Pinpoint the cell where the given text exists, returning its (X, Y) midpoint coordinate. 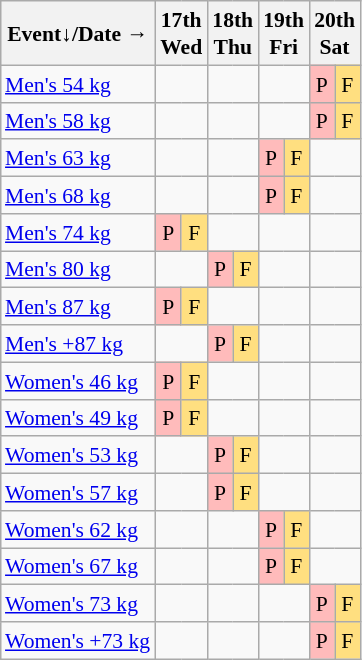
20thSat (334, 33)
Men's 68 kg (78, 194)
Women's 62 kg (78, 528)
Men's 54 kg (78, 84)
Men's 58 kg (78, 120)
Women's 67 kg (78, 566)
Women's 46 kg (78, 380)
Men's 63 kg (78, 158)
Event↓/Date → (78, 33)
Men's 74 kg (78, 232)
Men's +87 kg (78, 344)
Women's 57 kg (78, 492)
17thWed (181, 33)
Women's 53 kg (78, 454)
Women's 73 kg (78, 604)
Men's 80 kg (78, 268)
19thFri (284, 33)
Women's 49 kg (78, 418)
Men's 87 kg (78, 306)
18thThu (232, 33)
Women's +73 kg (78, 640)
